Provide the [X, Y] coordinate of the cell's center where the given text is located.  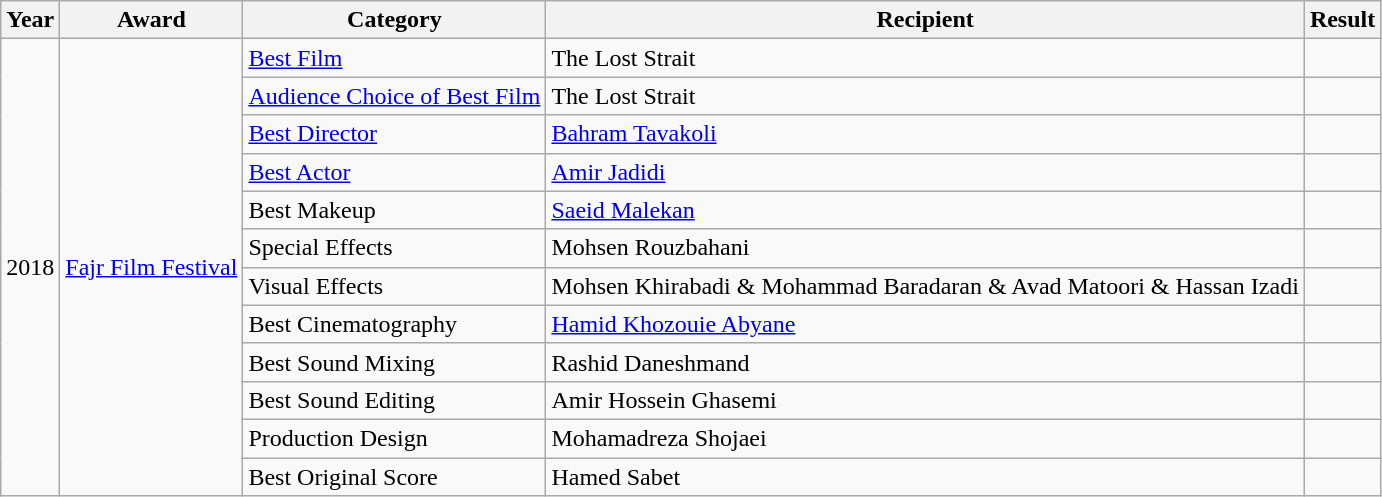
Result [1342, 20]
Best Cinematography [394, 324]
Best Original Score [394, 477]
Visual Effects [394, 286]
Hamed Sabet [925, 477]
Mohsen Khirabadi & Mohammad Baradaran & Avad Matoori & Hassan Izadi [925, 286]
Saeid Malekan [925, 210]
Special Effects [394, 248]
Fajr Film Festival [152, 268]
Mohamadreza Shojaei [925, 438]
Rashid Daneshmand [925, 362]
Amir Hossein Ghasemi [925, 400]
Award [152, 20]
Amir Jadidi [925, 172]
2018 [30, 268]
Category [394, 20]
Year [30, 20]
Production Design [394, 438]
Recipient [925, 20]
Bahram Tavakoli [925, 134]
Hamid Khozouie Abyane [925, 324]
Mohsen Rouzbahani [925, 248]
Best Film [394, 58]
Audience Choice of Best Film [394, 96]
Best Sound Editing [394, 400]
Best Sound Mixing [394, 362]
Best Director [394, 134]
Best Actor [394, 172]
Best Makeup [394, 210]
